Return (x, y) of the center of cell containing provided text 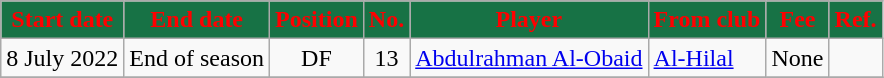
Abdulrahman Al-Obaid (529, 58)
End date (197, 20)
From club (707, 20)
No. (386, 20)
8 July 2022 (62, 58)
Ref. (856, 20)
Player (529, 20)
Position (317, 20)
Fee (798, 20)
DF (317, 58)
Al-Hilal (707, 58)
End of season (197, 58)
Start date (62, 20)
13 (386, 58)
None (798, 58)
